Output the [x, y] coordinate of the center of the cell containing the given text.  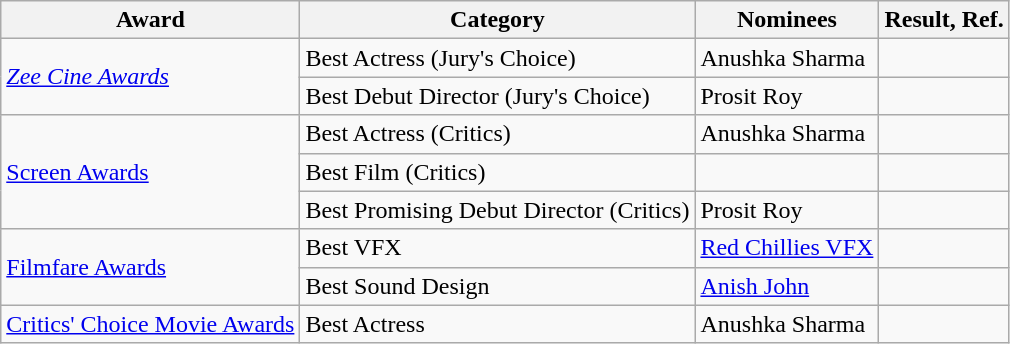
Best VFX [498, 248]
Best Debut Director (Jury's Choice) [498, 96]
Best Film (Critics) [498, 172]
Red Chillies VFX [787, 248]
Critics' Choice Movie Awards [150, 324]
Screen Awards [150, 172]
Best Actress (Critics) [498, 134]
Zee Cine Awards [150, 77]
Category [498, 20]
Best Promising Debut Director (Critics) [498, 210]
Best Actress [498, 324]
Anish John [787, 286]
Nominees [787, 20]
Filmfare Awards [150, 267]
Result, Ref. [944, 20]
Award [150, 20]
Best Sound Design [498, 286]
Best Actress (Jury's Choice) [498, 58]
